Pinpoint the cell where the given text exists, returning its [X, Y] midpoint coordinate. 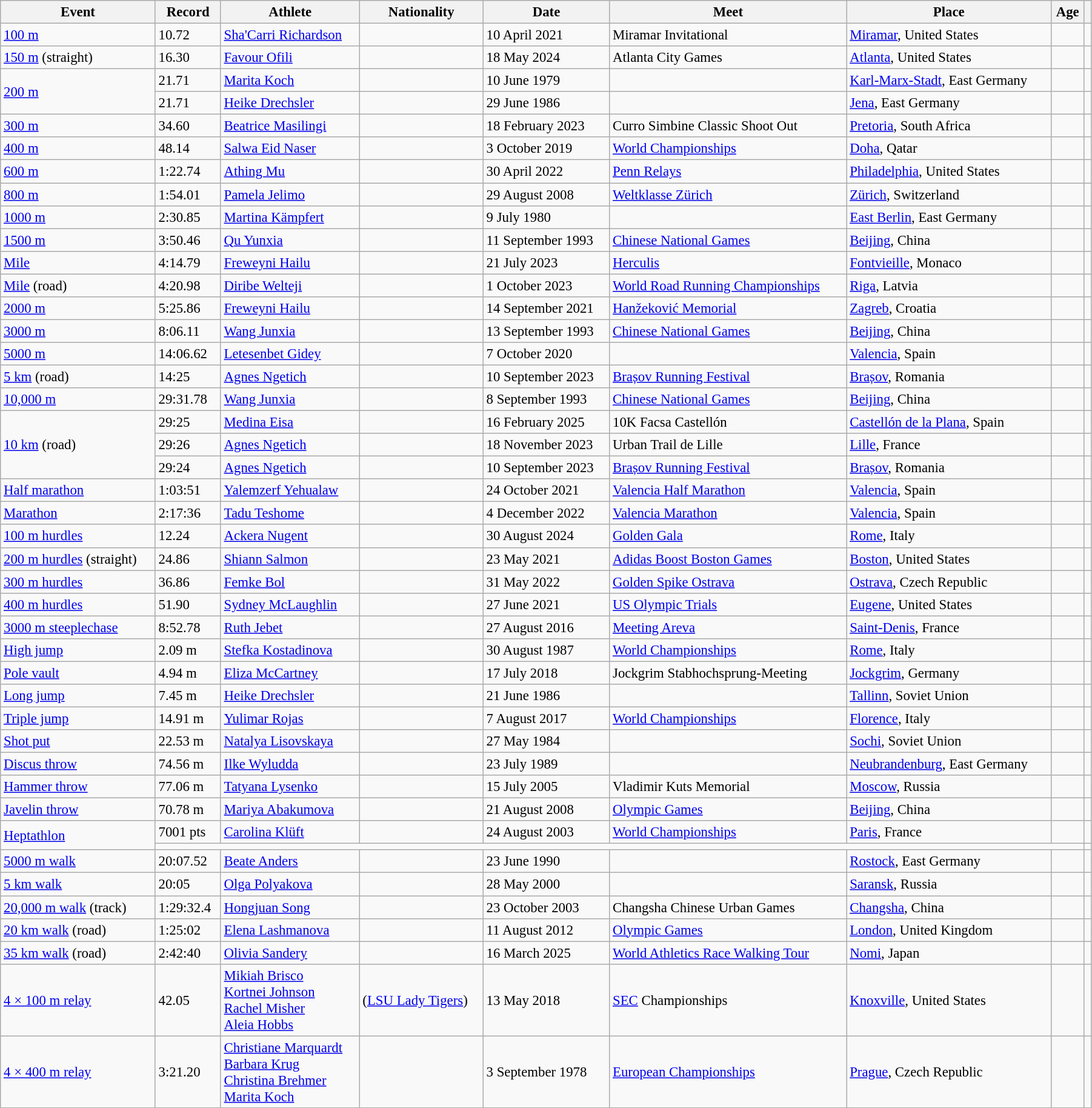
US Olympic Trials [728, 604]
World Athletics Race Walking Tour [728, 953]
Paris, France [949, 832]
10,000 m [78, 399]
Favour Ofili [290, 58]
1:22.74 [188, 172]
400 m hurdles [78, 604]
Javelin throw [78, 810]
(LSU Lady Tigers) [421, 1000]
5:25.86 [188, 309]
Ostrava, Czech Republic [949, 582]
13 May 2018 [546, 1000]
Lille, France [949, 445]
World Road Running Championships [728, 285]
20:07.52 [188, 861]
Pole vault [78, 673]
Stefka Kostadinova [290, 650]
10 April 2021 [546, 35]
400 m [78, 149]
8:52.78 [188, 627]
3000 m steeplechase [78, 627]
London, United Kingdom [949, 930]
21 August 2008 [546, 810]
Tallinn, Soviet Union [949, 696]
200 m hurdles (straight) [78, 559]
Eliza McCartney [290, 673]
Mile [78, 262]
Marita Koch [290, 81]
27 May 1984 [546, 741]
Place [949, 12]
3 September 1978 [546, 1072]
Miramar, United States [949, 35]
35 km walk (road) [78, 953]
Meet [728, 12]
5 km walk [78, 884]
27 June 2021 [546, 604]
28 May 2000 [546, 884]
14:25 [188, 376]
20 km walk (road) [78, 930]
Elena Lashmanova [290, 930]
14.91 m [188, 718]
2:42:40 [188, 953]
Tadu Teshome [290, 513]
Date [546, 12]
Martina Kämpfert [290, 217]
Valencia Half Marathon [728, 490]
30 August 2024 [546, 536]
7 October 2020 [546, 354]
SEC Championships [728, 1000]
22.53 m [188, 741]
4:14.79 [188, 262]
Boston, United States [949, 559]
Herculis [728, 262]
29:26 [188, 445]
Yalemzerf Yehualaw [290, 490]
10 km (road) [78, 445]
Golden Gala [728, 536]
5000 m walk [78, 861]
Ruth Jebet [290, 627]
200 m [78, 92]
Natalya Lisovskaya [290, 741]
Florence, Italy [949, 718]
10 June 1979 [546, 81]
Prague, Czech Republic [949, 1072]
Shiann Salmon [290, 559]
18 February 2023 [546, 126]
7.45 m [188, 696]
Sochi, Soviet Union [949, 741]
29 August 2008 [546, 195]
3000 m [78, 331]
Vladimir Kuts Memorial [728, 787]
2000 m [78, 309]
1:29:32.4 [188, 907]
3:21.20 [188, 1072]
Adidas Boost Boston Games [728, 559]
16.30 [188, 58]
Discus throw [78, 764]
11 September 1993 [546, 240]
Christiane MarquardtBarbara KrugChristina BrehmerMarita Koch [290, 1072]
Beatrice Masilingi [290, 126]
4 × 400 m relay [78, 1072]
24.86 [188, 559]
20:05 [188, 884]
Ilke Wyludda [290, 764]
23 May 2021 [546, 559]
Golden Spike Ostrava [728, 582]
Knoxville, United States [949, 1000]
5000 m [78, 354]
Moscow, Russia [949, 787]
Curro Simbine Classic Shoot Out [728, 126]
Ackera Nugent [290, 536]
14 September 2021 [546, 309]
2.09 m [188, 650]
East Berlin, East Germany [949, 217]
16 February 2025 [546, 422]
4.94 m [188, 673]
Record [188, 12]
3:50.46 [188, 240]
15 July 2005 [546, 787]
Jockgrim, Germany [949, 673]
Yulimar Rojas [290, 718]
23 June 1990 [546, 861]
Urban Trail de Lille [728, 445]
Pretoria, South Africa [949, 126]
74.56 m [188, 764]
21 July 2023 [546, 262]
Meeting Areva [728, 627]
100 m hurdles [78, 536]
Nomi, Japan [949, 953]
42.05 [188, 1000]
2:17:36 [188, 513]
70.78 m [188, 810]
Riga, Latvia [949, 285]
150 m (straight) [78, 58]
Nationality [421, 12]
5 km (road) [78, 376]
Age [1068, 12]
1000 m [78, 217]
77.06 m [188, 787]
29:31.78 [188, 399]
Athlete [290, 12]
Philadelphia, United States [949, 172]
Castellón de la Plana, Spain [949, 422]
Miramar Invitational [728, 35]
1:25:02 [188, 930]
4:20.98 [188, 285]
21 June 1986 [546, 696]
Mariya Abakumova [290, 810]
Medina Eisa [290, 422]
Hanžeković Memorial [728, 309]
Shot put [78, 741]
51.90 [188, 604]
100 m [78, 35]
Jockgrim Stabhochsprung-Meeting [728, 673]
Saransk, Russia [949, 884]
18 May 2024 [546, 58]
Changsha, China [949, 907]
Mile (road) [78, 285]
Carolina Klüft [290, 832]
Athing Mu [290, 172]
24 August 2003 [546, 832]
48.14 [188, 149]
8:06.11 [188, 331]
High jump [78, 650]
Rostock, East Germany [949, 861]
7 August 2017 [546, 718]
27 August 2016 [546, 627]
Hongjuan Song [290, 907]
Femke Bol [290, 582]
Sha'Carri Richardson [290, 35]
Valencia Marathon [728, 513]
Eugene, United States [949, 604]
9 July 1980 [546, 217]
8 September 1993 [546, 399]
29:25 [188, 422]
Diribe Welteji [290, 285]
Olga Polyakova [290, 884]
14:06.62 [188, 354]
16 March 2025 [546, 953]
Doha, Qatar [949, 149]
10.72 [188, 35]
Heptathlon [78, 835]
Hammer throw [78, 787]
Neubrandenburg, East Germany [949, 764]
1:54.01 [188, 195]
20,000 m walk (track) [78, 907]
Half marathon [78, 490]
Penn Relays [728, 172]
1500 m [78, 240]
29:24 [188, 468]
Atlanta, United States [949, 58]
800 m [78, 195]
Karl-Marx-Stadt, East Germany [949, 81]
Changsha Chinese Urban Games [728, 907]
Zagreb, Croatia [949, 309]
4 × 100 m relay [78, 1000]
Salwa Eid Naser [290, 149]
Qu Yunxia [290, 240]
Fontvieille, Monaco [949, 262]
29 June 1986 [546, 103]
Beate Anders [290, 861]
36.86 [188, 582]
18 November 2023 [546, 445]
Tatyana Lysenko [290, 787]
Sydney McLaughlin [290, 604]
31 May 2022 [546, 582]
Triple jump [78, 718]
600 m [78, 172]
Atlanta City Games [728, 58]
Olivia Sandery [290, 953]
3 October 2019 [546, 149]
30 April 2022 [546, 172]
11 August 2012 [546, 930]
Saint-Denis, France [949, 627]
7001 pts [188, 832]
Long jump [78, 696]
1:03:51 [188, 490]
Pamela Jelimo [290, 195]
10K Facsa Castellón [728, 422]
Event [78, 12]
34.60 [188, 126]
Marathon [78, 513]
Jena, East Germany [949, 103]
17 July 2018 [546, 673]
300 m hurdles [78, 582]
24 October 2021 [546, 490]
2:30.85 [188, 217]
23 October 2003 [546, 907]
Mikiah BriscoKortnei JohnsonRachel MisherAleia Hobbs [290, 1000]
300 m [78, 126]
Weltklasse Zürich [728, 195]
European Championships [728, 1072]
4 December 2022 [546, 513]
30 August 1987 [546, 650]
Letesenbet Gidey [290, 354]
13 September 1993 [546, 331]
12.24 [188, 536]
23 July 1989 [546, 764]
1 October 2023 [546, 285]
Zürich, Switzerland [949, 195]
